Scan for the cell matching the given text and deliver its [x, y] coordinate at center. 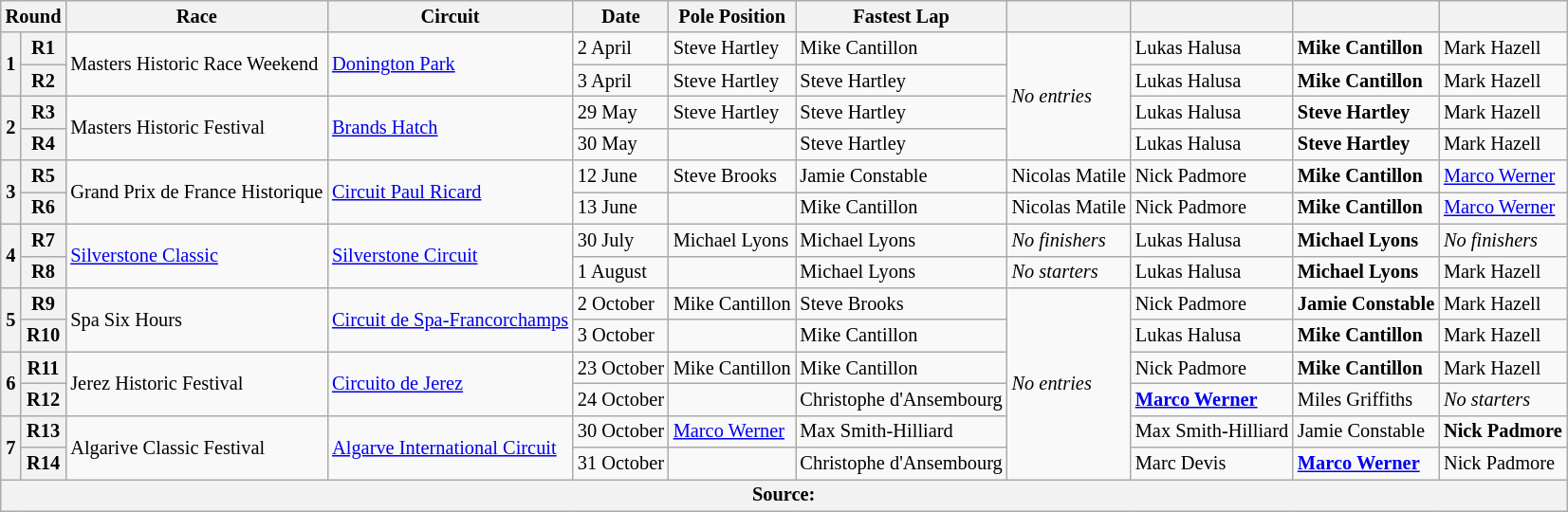
12 June [620, 176]
Date [620, 16]
R6 [44, 208]
1 [11, 64]
30 October [620, 431]
29 May [620, 112]
Source: [784, 495]
2 October [620, 303]
2 [11, 127]
R12 [44, 399]
3 October [620, 336]
R9 [44, 303]
R14 [44, 464]
31 October [620, 464]
R2 [44, 81]
Silverstone Classic [196, 256]
Race [196, 16]
Jerez Historic Festival [196, 383]
R10 [44, 336]
Marc Devis [1212, 464]
30 July [620, 240]
R11 [44, 368]
R5 [44, 176]
Silverstone Circuit [450, 256]
3 April [620, 81]
Circuit de Spa-Francorchamps [450, 319]
23 October [620, 368]
Donington Park [450, 64]
Circuito de Jerez [450, 383]
R7 [44, 240]
R4 [44, 144]
5 [11, 319]
Round [34, 16]
Masters Historic Festival [196, 127]
Circuit [450, 16]
R8 [44, 272]
7 [11, 448]
Miles Griffiths [1366, 399]
1 August [620, 272]
30 May [620, 144]
24 October [620, 399]
Spa Six Hours [196, 319]
3 [11, 192]
Grand Prix de France Historique [196, 192]
2 April [620, 48]
Masters Historic Race Weekend [196, 64]
Brands Hatch [450, 127]
Fastest Lap [901, 16]
6 [11, 383]
R3 [44, 112]
13 June [620, 208]
Pole Position [732, 16]
R13 [44, 431]
4 [11, 256]
R1 [44, 48]
Algarive Classic Festival [196, 448]
Circuit Paul Ricard [450, 192]
Algarve International Circuit [450, 448]
